From the cell containing the given text, extract its center point as (X, Y) coordinate. 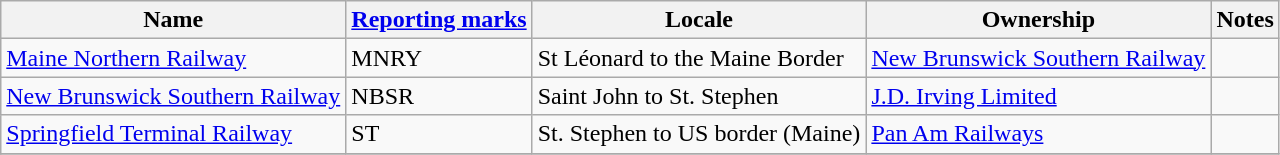
St. Stephen to US border (Maine) (699, 134)
Reporting marks (439, 20)
Name (174, 20)
Locale (699, 20)
St Léonard to the Maine Border (699, 58)
MNRY (439, 58)
Saint John to St. Stephen (699, 96)
Ownership (1038, 20)
Maine Northern Railway (174, 58)
Pan Am Railways (1038, 134)
J.D. Irving Limited (1038, 96)
NBSR (439, 96)
Notes (1245, 20)
Springfield Terminal Railway (174, 134)
ST (439, 134)
